For the text-containing cell, return its midpoint in [x, y] coordinate format. 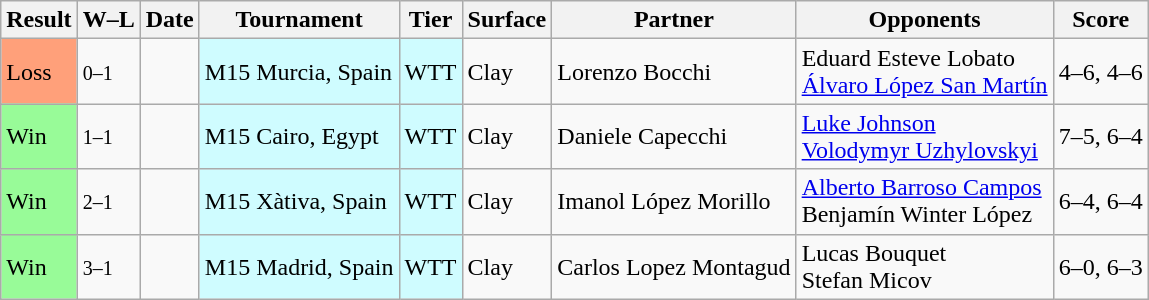
2–1 [108, 202]
6–0, 6–3 [1100, 266]
Alberto Barroso Campos Benjamín Winter López [924, 202]
Eduard Esteve Lobato Álvaro López San Martín [924, 72]
Opponents [924, 20]
Date [170, 20]
Lucas Bouquet Stefan Micov [924, 266]
6–4, 6–4 [1100, 202]
4–6, 4–6 [1100, 72]
0–1 [108, 72]
Tournament [299, 20]
Loss [39, 72]
W–L [108, 20]
Surface [507, 20]
Lorenzo Bocchi [674, 72]
Imanol López Morillo [674, 202]
M15 Cairo, Egypt [299, 136]
Tier [430, 20]
Result [39, 20]
Luke Johnson Volodymyr Uzhylovskyi [924, 136]
Daniele Capecchi [674, 136]
Score [1100, 20]
1–1 [108, 136]
Partner [674, 20]
M15 Madrid, Spain [299, 266]
M15 Xàtiva, Spain [299, 202]
Carlos Lopez Montagud [674, 266]
3–1 [108, 266]
7–5, 6–4 [1100, 136]
M15 Murcia, Spain [299, 72]
